Scan for the cell matching the given text and deliver its (x, y) coordinate at center. 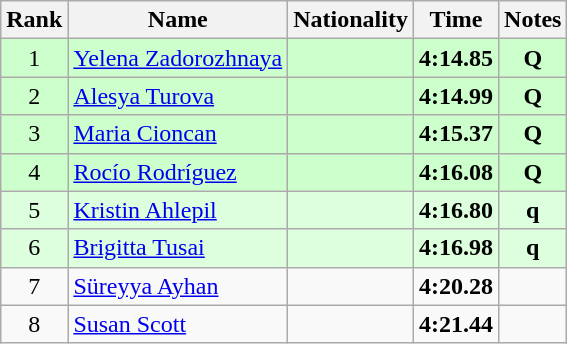
Notes (533, 20)
4:15.37 (456, 134)
8 (34, 324)
3 (34, 134)
4:16.80 (456, 210)
Time (456, 20)
Maria Cioncan (178, 134)
Alesya Turova (178, 96)
Nationality (351, 20)
Rank (34, 20)
Kristin Ahlepil (178, 210)
Rocío Rodríguez (178, 172)
6 (34, 248)
4:16.08 (456, 172)
Brigitta Tusai (178, 248)
4:16.98 (456, 248)
4:21.44 (456, 324)
Name (178, 20)
4:14.99 (456, 96)
5 (34, 210)
Susan Scott (178, 324)
2 (34, 96)
1 (34, 58)
7 (34, 286)
Yelena Zadorozhnaya (178, 58)
4:14.85 (456, 58)
4 (34, 172)
Süreyya Ayhan (178, 286)
4:20.28 (456, 286)
